For the text-containing cell, return its midpoint in [x, y] coordinate format. 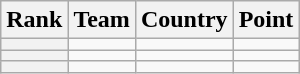
Rank [34, 20]
Team [102, 20]
Point [266, 20]
Country [184, 20]
